For the text-containing cell, return its midpoint in (x, y) coordinate format. 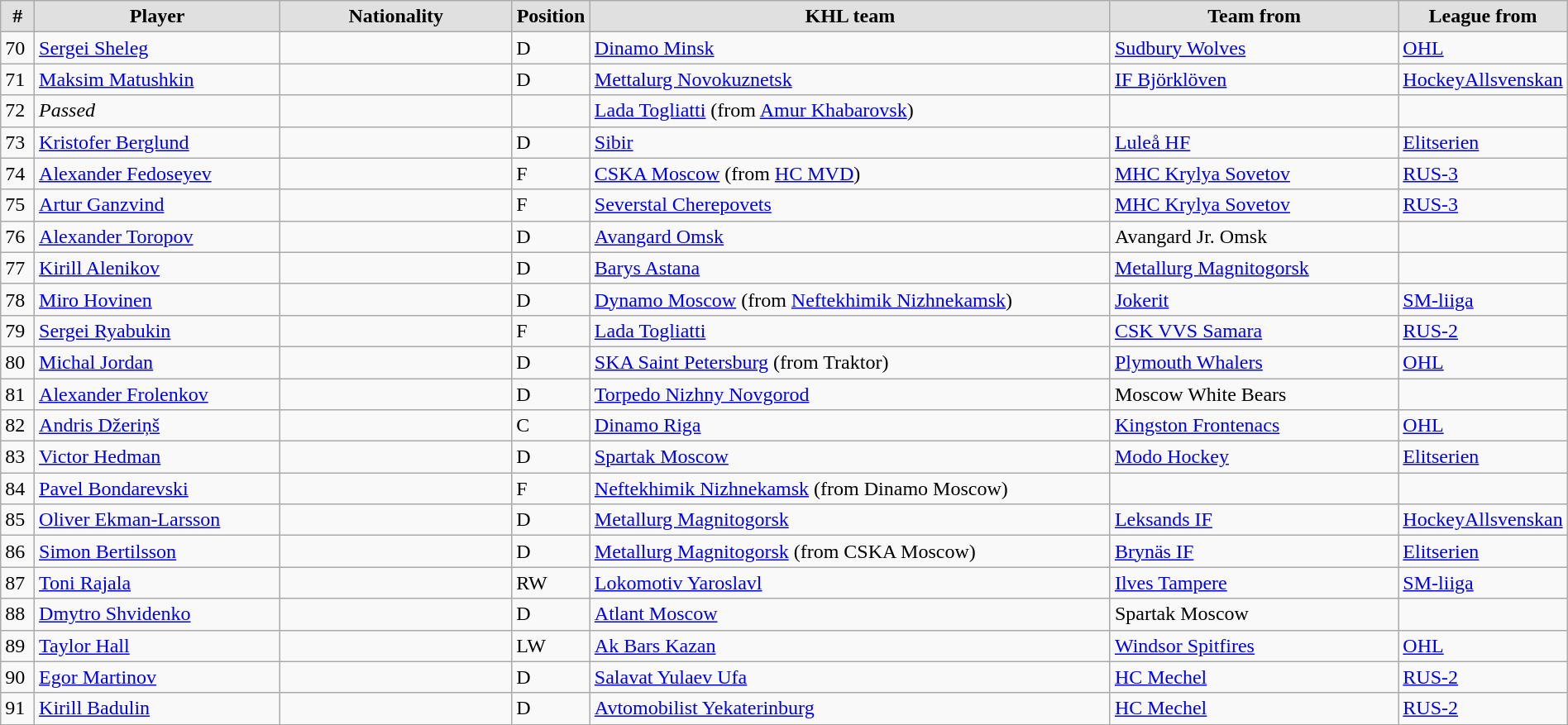
76 (18, 236)
Severstal Cherepovets (850, 205)
CSK VVS Samara (1254, 331)
79 (18, 331)
Kristofer Berglund (157, 142)
SKA Saint Petersburg (from Traktor) (850, 362)
Kirill Alenikov (157, 268)
Dinamo Minsk (850, 48)
Mettalurg Novokuznetsk (850, 79)
KHL team (850, 17)
Brynäs IF (1254, 551)
Ilves Tampere (1254, 583)
Neftekhimik Nizhnekamsk (from Dinamo Moscow) (850, 489)
Lada Togliatti (from Amur Khabarovsk) (850, 111)
Miro Hovinen (157, 299)
Avtomobilist Yekaterinburg (850, 708)
Dinamo Riga (850, 426)
Dmytro Shvidenko (157, 614)
Alexander Toropov (157, 236)
Jokerit (1254, 299)
Maksim Matushkin (157, 79)
Metallurg Magnitogorsk (from CSKA Moscow) (850, 551)
Egor Martinov (157, 677)
Lokomotiv Yaroslavl (850, 583)
Toni Rajala (157, 583)
IF Björklöven (1254, 79)
Luleå HF (1254, 142)
Sibir (850, 142)
Leksands IF (1254, 520)
Nationality (396, 17)
Player (157, 17)
Moscow White Bears (1254, 394)
Victor Hedman (157, 457)
Artur Ganzvind (157, 205)
C (551, 426)
League from (1483, 17)
86 (18, 551)
Kingston Frontenacs (1254, 426)
88 (18, 614)
83 (18, 457)
Taylor Hall (157, 646)
CSKA Moscow (from HC MVD) (850, 174)
Michal Jordan (157, 362)
Sergei Ryabukin (157, 331)
74 (18, 174)
Sergei Sheleg (157, 48)
90 (18, 677)
Avangard Jr. Omsk (1254, 236)
Sudbury Wolves (1254, 48)
Lada Togliatti (850, 331)
Barys Astana (850, 268)
Dynamo Moscow (from Neftekhimik Nizhnekamsk) (850, 299)
73 (18, 142)
Alexander Fedoseyev (157, 174)
Torpedo Nizhny Novgorod (850, 394)
Salavat Yulaev Ufa (850, 677)
Avangard Omsk (850, 236)
80 (18, 362)
72 (18, 111)
Passed (157, 111)
Alexander Frolenkov (157, 394)
78 (18, 299)
Modo Hockey (1254, 457)
Kirill Badulin (157, 708)
89 (18, 646)
Plymouth Whalers (1254, 362)
75 (18, 205)
Pavel Bondarevski (157, 489)
Atlant Moscow (850, 614)
85 (18, 520)
71 (18, 79)
Team from (1254, 17)
87 (18, 583)
70 (18, 48)
81 (18, 394)
Position (551, 17)
Windsor Spitfires (1254, 646)
# (18, 17)
Simon Bertilsson (157, 551)
82 (18, 426)
LW (551, 646)
91 (18, 708)
77 (18, 268)
Andris Džeriņš (157, 426)
84 (18, 489)
RW (551, 583)
Oliver Ekman-Larsson (157, 520)
Ak Bars Kazan (850, 646)
